Locate the cell with the specified text and output its [x, y] center coordinate. 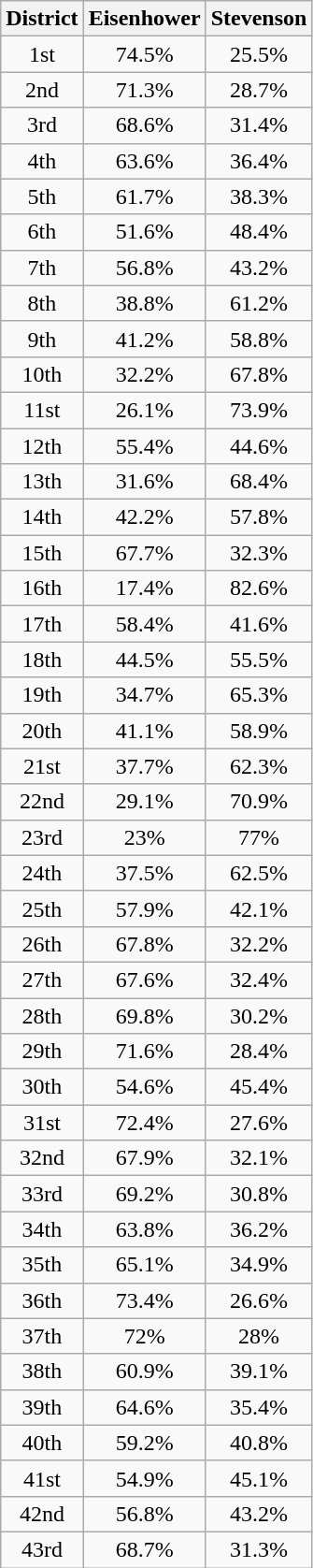
68.7% [144, 1549]
30th [42, 1087]
48.4% [259, 232]
2nd [42, 90]
11st [42, 410]
74.5% [144, 54]
30.8% [259, 1194]
65.1% [144, 1265]
58.8% [259, 339]
25.5% [259, 54]
61.2% [259, 303]
41.6% [259, 624]
32.4% [259, 980]
40th [42, 1443]
18th [42, 660]
41st [42, 1478]
36th [42, 1300]
28.7% [259, 90]
31.3% [259, 1549]
62.3% [259, 766]
36.4% [259, 161]
72.4% [144, 1123]
Stevenson [259, 19]
5th [42, 196]
District [42, 19]
20th [42, 731]
32.3% [259, 553]
12th [42, 446]
29.1% [144, 802]
8th [42, 303]
31st [42, 1123]
35.4% [259, 1407]
71.6% [144, 1052]
23% [144, 837]
17.4% [144, 588]
59.2% [144, 1443]
64.6% [144, 1407]
Eisenhower [144, 19]
63.6% [144, 161]
6th [42, 232]
26th [42, 944]
70.9% [259, 802]
23rd [42, 837]
43rd [42, 1549]
29th [42, 1052]
67.6% [144, 980]
58.4% [144, 624]
62.5% [259, 873]
1st [42, 54]
17th [42, 624]
73.9% [259, 410]
67.9% [144, 1158]
69.2% [144, 1194]
7th [42, 268]
25th [42, 908]
24th [42, 873]
35th [42, 1265]
27th [42, 980]
28% [259, 1336]
45.1% [259, 1478]
37.5% [144, 873]
40.8% [259, 1443]
9th [42, 339]
14th [42, 517]
13th [42, 482]
39th [42, 1407]
26.6% [259, 1300]
57.9% [144, 908]
31.4% [259, 125]
33rd [42, 1194]
69.8% [144, 1015]
37.7% [144, 766]
3rd [42, 125]
42.2% [144, 517]
68.6% [144, 125]
77% [259, 837]
26.1% [144, 410]
34th [42, 1229]
55.4% [144, 446]
34.9% [259, 1265]
22nd [42, 802]
65.3% [259, 695]
32.1% [259, 1158]
21st [42, 766]
44.5% [144, 660]
55.5% [259, 660]
38.3% [259, 196]
10th [42, 374]
19th [42, 695]
41.2% [144, 339]
36.2% [259, 1229]
27.6% [259, 1123]
71.3% [144, 90]
16th [42, 588]
41.1% [144, 731]
42.1% [259, 908]
4th [42, 161]
15th [42, 553]
51.6% [144, 232]
54.6% [144, 1087]
60.9% [144, 1372]
32nd [42, 1158]
58.9% [259, 731]
42nd [42, 1514]
30.2% [259, 1015]
28th [42, 1015]
34.7% [144, 695]
54.9% [144, 1478]
38th [42, 1372]
37th [42, 1336]
28.4% [259, 1052]
39.1% [259, 1372]
57.8% [259, 517]
44.6% [259, 446]
61.7% [144, 196]
38.8% [144, 303]
31.6% [144, 482]
68.4% [259, 482]
63.8% [144, 1229]
73.4% [144, 1300]
72% [144, 1336]
67.7% [144, 553]
82.6% [259, 588]
45.4% [259, 1087]
